For the text-containing cell, return its midpoint in [x, y] coordinate format. 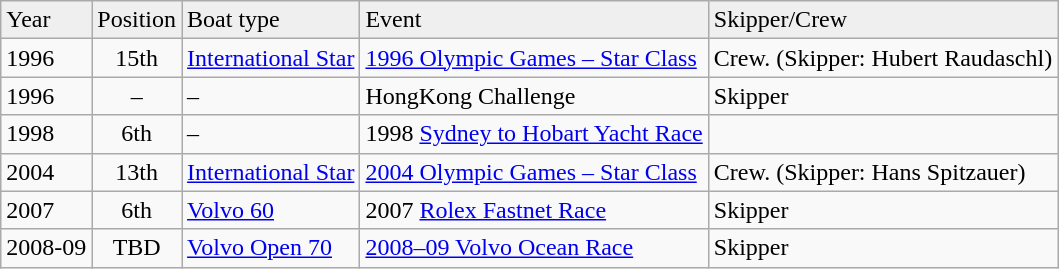
Event [534, 20]
13th [137, 172]
2004 [46, 172]
Skipper/Crew [882, 20]
Year [46, 20]
1998 [46, 134]
Crew. (Skipper: Hubert Raudaschl) [882, 58]
Boat type [271, 20]
Volvo 60 [271, 210]
2008-09 [46, 248]
HongKong Challenge [534, 96]
2008–09 Volvo Ocean Race [534, 248]
2007 Rolex Fastnet Race [534, 210]
1998 Sydney to Hobart Yacht Race [534, 134]
Volvo Open 70 [271, 248]
Position [137, 20]
Crew. (Skipper: Hans Spitzauer) [882, 172]
2004 Olympic Games – Star Class [534, 172]
15th [137, 58]
2007 [46, 210]
TBD [137, 248]
1996 Olympic Games – Star Class [534, 58]
